For the text-containing cell, return its midpoint in (x, y) coordinate format. 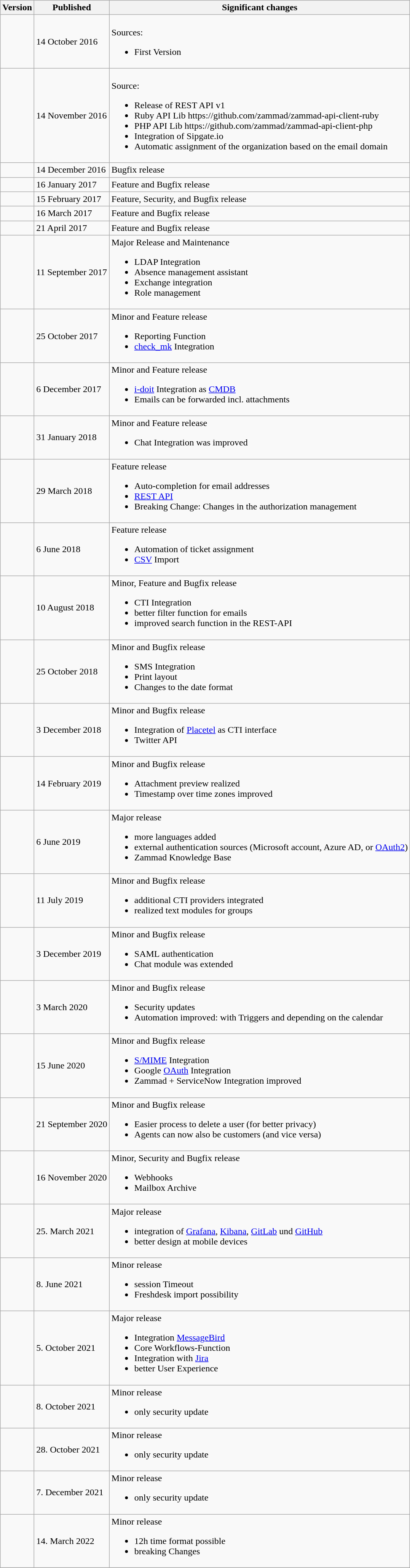
Bugfix release (260, 170)
3 December 2019 (72, 954)
Major releaseintegration of Grafana, Kibana, GitLab und GitHubbetter design at mobile devices (260, 1231)
Minor release12h time format possiblebreaking Changes (260, 1541)
Major Release and MaintenanceLDAP IntegrationAbsence management assistantExchange integrationRole management (260, 272)
15 February 2017 (72, 199)
Published (72, 8)
Minor, Feature and Bugfix releaseCTI Integrationbetter filter function for emailsimproved search function in the REST-API (260, 608)
6 June 2019 (72, 842)
7. December 2021 (72, 1493)
Major release Integration MessageBirdCore Workflows-FunctionIntegration with Jirabetter User Experience (260, 1348)
Feature releaseAutomation of ticket assignmentCSV Import (260, 549)
3 December 2018 (72, 730)
Feature, Security, and Bugfix release (260, 199)
Minor and Bugfix releaseIntegration of Placetel as CTI interfaceTwitter API (260, 730)
14 December 2016 (72, 170)
Minor and Bugfix releaseSAML authenticationChat module was extended (260, 954)
Minor and Feature releaseChat Integration was improved (260, 437)
Minor, Security and Bugfix releaseWebhooksMailbox Archive (260, 1177)
Feature releaseAuto-completion for email addressesREST APIBreaking Change: Changes in the authorization management (260, 491)
Minor releasesession TimeoutFreshdesk import possibility (260, 1284)
31 January 2018 (72, 437)
Minor and Feature releasei-doit Integration as CMDBEmails can be forwarded incl. attachments (260, 389)
Minor and Feature releaseReporting Functioncheck_mk Integration (260, 336)
25 October 2017 (72, 336)
Minor and Bugfix releaseAttachment preview realizedTimestamp over time zones improved (260, 783)
14. March 2022 (72, 1541)
Minor and Bugfix releaseS/MIME IntegrationGoogle OAuth IntegrationZammad + ServiceNow Integration improved (260, 1065)
11 September 2017 (72, 272)
25. March 2021 (72, 1231)
21 September 2020 (72, 1124)
Minor and Bugfix releaseSMS IntegrationPrint layoutChanges to the date format (260, 671)
8. October 2021 (72, 1406)
16 November 2020 (72, 1177)
3 March 2020 (72, 1007)
25 October 2018 (72, 671)
21 April 2017 (72, 228)
Minor and Bugfix releaseEasier process to delete a user (for better privacy)Agents can now also be customers (and vice versa) (260, 1124)
Version (18, 8)
16 January 2017 (72, 184)
14 February 2019 (72, 783)
8. June 2021 (72, 1284)
16 March 2017 (72, 213)
6 June 2018 (72, 549)
10 August 2018 (72, 608)
14 November 2016 (72, 115)
Minor and Bugfix releaseSecurity updatesAutomation improved: with Triggers and depending on the calendar (260, 1007)
15 June 2020 (72, 1065)
Major releasemore languages addedexternal authentication sources (Microsoft account, Azure AD, or OAuth2)Zammad Knowledge Base (260, 842)
6 December 2017 (72, 389)
Minor and Bugfix releaseadditional CTI providers integratedrealized text modules for groups (260, 900)
Significant changes (260, 8)
14 October 2016 (72, 42)
Sources:First Version (260, 42)
28. October 2021 (72, 1449)
5. October 2021 (72, 1348)
11 July 2019 (72, 900)
29 March 2018 (72, 491)
